Determine the [x, y] coordinate at the center of the cell enclosing the given text.  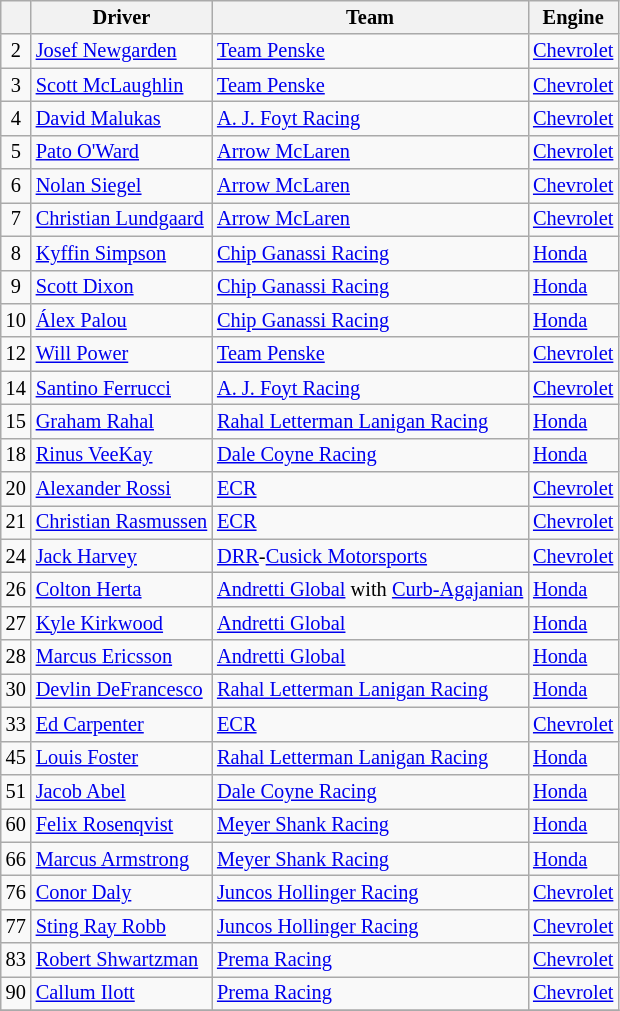
33 [16, 724]
5 [16, 152]
Andretti Global with Curb-Agajanian [370, 589]
83 [16, 960]
Rinus VeeKay [122, 455]
7 [16, 219]
Jack Harvey [122, 556]
20 [16, 489]
Pato O'Ward [122, 152]
Santino Ferrucci [122, 388]
Driver [122, 17]
24 [16, 556]
Callum Ilott [122, 993]
18 [16, 455]
Christian Lundgaard [122, 219]
Kyffin Simpson [122, 253]
14 [16, 388]
6 [16, 186]
9 [16, 287]
27 [16, 623]
12 [16, 354]
76 [16, 892]
Álex Palou [122, 320]
45 [16, 758]
28 [16, 657]
3 [16, 85]
Felix Rosenqvist [122, 825]
Ed Carpenter [122, 724]
Sting Ray Robb [122, 926]
Scott McLaughlin [122, 85]
21 [16, 522]
2 [16, 51]
10 [16, 320]
Conor Daly [122, 892]
Graham Rahal [122, 421]
Jacob Abel [122, 791]
Team [370, 17]
Marcus Ericsson [122, 657]
15 [16, 421]
26 [16, 589]
Louis Foster [122, 758]
Robert Shwartzman [122, 960]
4 [16, 118]
Kyle Kirkwood [122, 623]
90 [16, 993]
Will Power [122, 354]
Devlin DeFrancesco [122, 690]
Christian Rasmussen [122, 522]
Alexander Rossi [122, 489]
David Malukas [122, 118]
Colton Herta [122, 589]
60 [16, 825]
66 [16, 859]
Marcus Armstrong [122, 859]
DRR-Cusick Motorsports [370, 556]
Scott Dixon [122, 287]
Engine [573, 17]
77 [16, 926]
30 [16, 690]
51 [16, 791]
Josef Newgarden [122, 51]
8 [16, 253]
Nolan Siegel [122, 186]
